Capture the cell that displays the provided text and extract its [X, Y] central coordinate. 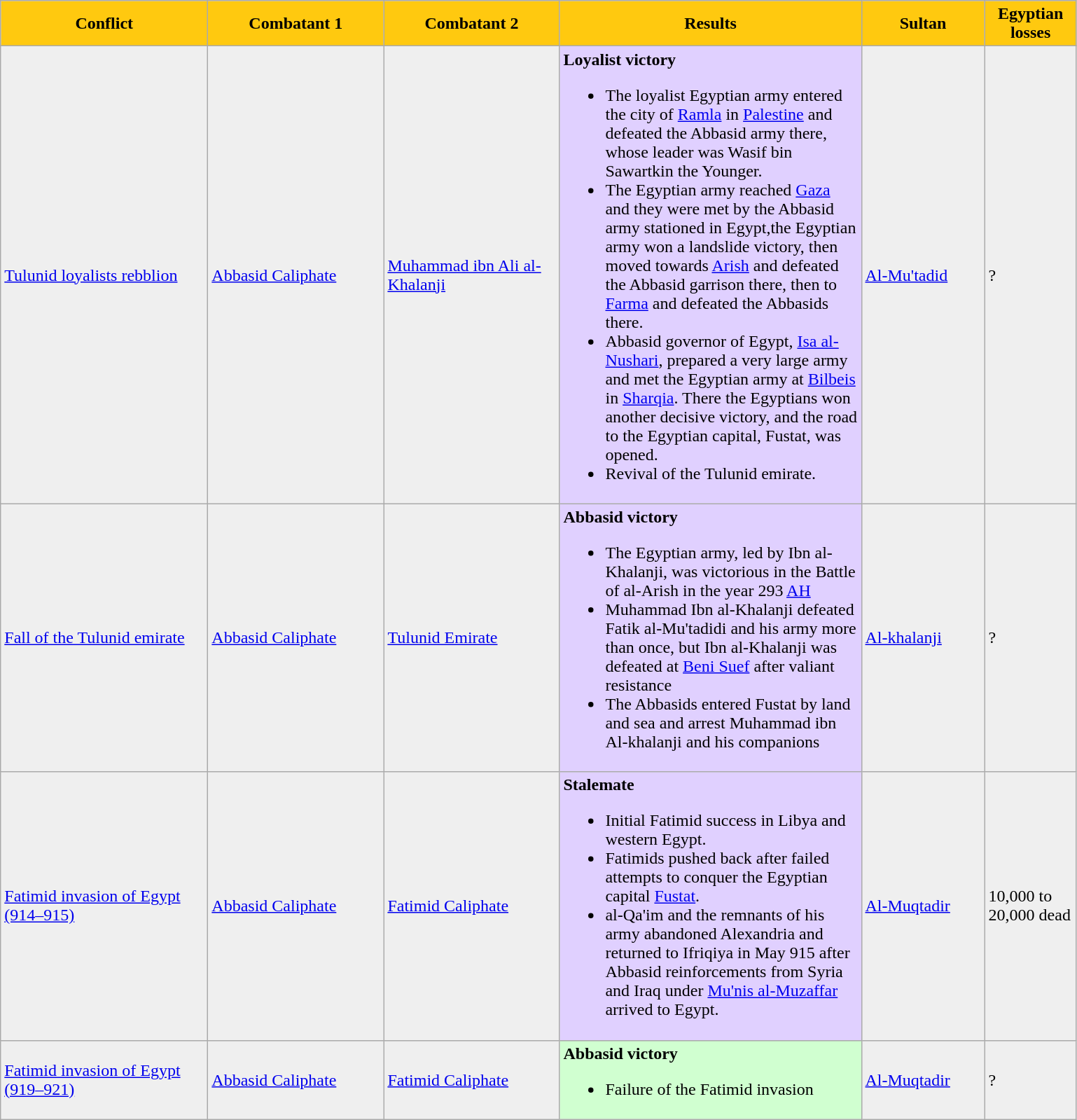
Abbasid victoryFailure of the Fatimid invasion [710, 1080]
Tulunid loyalists rebblion [104, 275]
Muhammad ibn Ali al-Khalanji [472, 275]
Sultan [923, 24]
Results [710, 24]
Fatimid invasion of Egypt (914–915) [104, 906]
10,000 to 20,000 dead [1031, 906]
Combatant 1 [296, 24]
Conflict [104, 24]
Combatant 2 [472, 24]
Al-Mu'tadid [923, 275]
Egyptianlosses [1031, 24]
Tulunid Emirate [472, 637]
Al-khalanji [923, 637]
Fatimid invasion of Egypt (919–921) [104, 1080]
Fall of the Tulunid emirate [104, 637]
